Scan for the cell matching the given text and deliver its [x, y] coordinate at center. 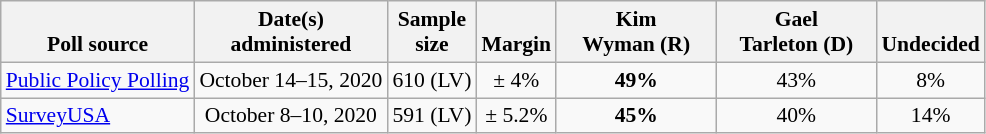
Samplesize [432, 32]
43% [796, 80]
Undecided [930, 32]
610 (LV) [432, 80]
Date(s)administered [290, 32]
49% [636, 80]
± 5.2% [516, 116]
Public Policy Polling [98, 80]
Poll source [98, 32]
14% [930, 116]
SurveyUSA [98, 116]
8% [930, 80]
GaelTarleton (D) [796, 32]
40% [796, 116]
Margin [516, 32]
October 8–10, 2020 [290, 116]
October 14–15, 2020 [290, 80]
45% [636, 116]
± 4% [516, 80]
591 (LV) [432, 116]
KimWyman (R) [636, 32]
